Output the [X, Y] coordinate of the center of the cell containing the given text.  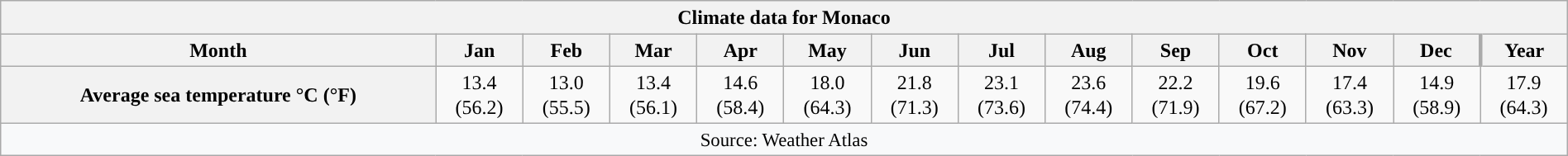
Source: Weather Atlas [784, 139]
14.6(58.4) [741, 94]
Apr [741, 50]
23.1(73.6) [1001, 94]
13.0(55.5) [566, 94]
23.6(74.4) [1088, 94]
Average sea temperature °C (°F) [218, 94]
19.6(67.2) [1262, 94]
Month [218, 50]
Dec [1437, 50]
Jul [1001, 50]
Aug [1088, 50]
Nov [1350, 50]
Year [1523, 50]
Jun [915, 50]
17.9(64.3) [1523, 94]
21.8(71.3) [915, 94]
Sep [1176, 50]
14.9(58.9) [1437, 94]
Climate data for Monaco [784, 17]
May [827, 50]
Mar [653, 50]
Jan [480, 50]
17.4(63.3) [1350, 94]
18.0(64.3) [827, 94]
Oct [1262, 50]
13.4(56.1) [653, 94]
13.4(56.2) [480, 94]
22.2(71.9) [1176, 94]
Feb [566, 50]
